Detect which cell encompasses the target text, then output its [x, y] center coordinate. 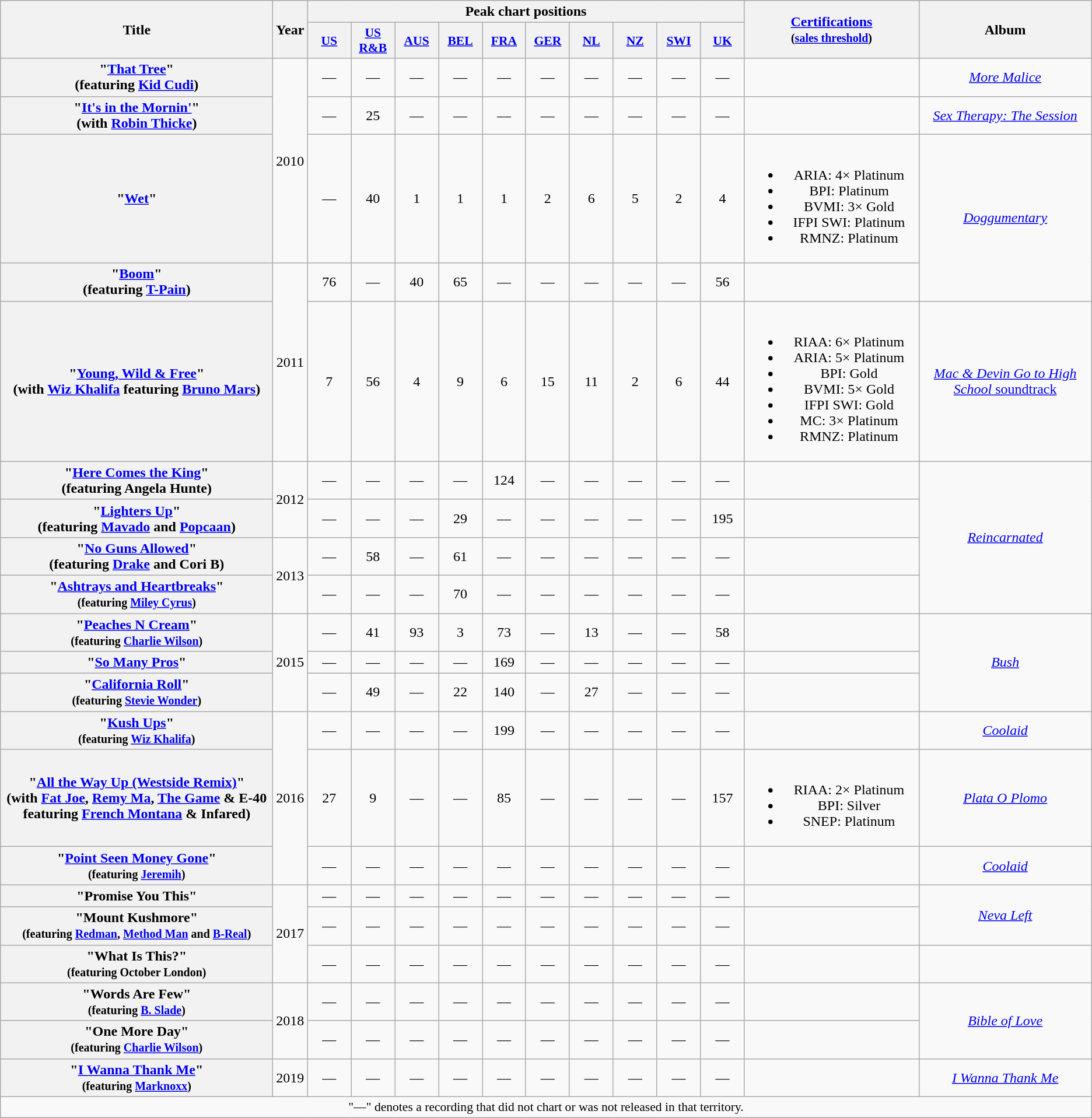
Peak chart positions [526, 12]
ARIA: 4× PlatinumBPI: PlatinumBVMI: 3× GoldIFPI SWI: PlatinumRMNZ: Platinum [832, 198]
195 [722, 518]
3 [461, 632]
"It's in the Mornin'"(with Robin Thicke) [136, 115]
RIAA: 2× PlatinumBPI: SilverSNEP: Platinum [832, 798]
NL [591, 41]
11 [591, 381]
73 [504, 632]
"One More Day"(featuring Charlie Wilson) [136, 1039]
UK [722, 41]
"No Guns Allowed"(featuring Drake and Cori B) [136, 556]
41 [373, 632]
"Young, Wild & Free"(with Wiz Khalifa featuring Bruno Mars) [136, 381]
29 [461, 518]
2010 [290, 161]
Plata O Plomo [1005, 798]
More Malice [1005, 77]
"All the Way Up (Westside Remix)"(with Fat Joe, Remy Ma, The Game & E-40 featuring French Montana & Infared) [136, 798]
I Wanna Thank Me [1005, 1078]
FRA [504, 41]
70 [461, 594]
"What Is This?"(featuring October London) [136, 963]
140 [504, 693]
"So Many Pros" [136, 663]
"Ashtrays and Heartbreaks" (featuring Miley Cyrus) [136, 594]
Sex Therapy: The Session [1005, 115]
"Wet" [136, 198]
Neva Left [1005, 914]
2012 [290, 499]
USR&B [373, 41]
"California Roll"(featuring Stevie Wonder) [136, 693]
Title [136, 29]
SWI [679, 41]
"Kush Ups"(featuring Wiz Khalifa) [136, 730]
"Peaches N Cream" (featuring Charlie Wilson) [136, 632]
22 [461, 693]
AUS [416, 41]
"Boom"(featuring T-Pain) [136, 282]
169 [504, 663]
199 [504, 730]
US [329, 41]
2013 [290, 575]
2015 [290, 663]
44 [722, 381]
76 [329, 282]
93 [416, 632]
NZ [635, 41]
85 [504, 798]
2018 [290, 1021]
7 [329, 381]
157 [722, 798]
61 [461, 556]
Album [1005, 29]
"Here Comes the King"(featuring Angela Hunte) [136, 481]
2011 [290, 362]
2016 [290, 798]
Doggumentary [1005, 218]
"—" denotes a recording that did not chart or was not released in that territory. [546, 1107]
Year [290, 29]
"Promise You This" [136, 896]
2019 [290, 1078]
5 [635, 198]
Mac & Devin Go to High School soundtrack [1005, 381]
RIAA: 6× PlatinumARIA: 5× PlatinumBPI: GoldBVMI: 5× GoldIFPI SWI: GoldMC: 3× PlatinumRMNZ: Platinum [832, 381]
49 [373, 693]
"Point Seen Money Gone"(featuring Jeremih) [136, 865]
GER [547, 41]
"Words Are Few"(featuring B. Slade) [136, 1002]
"Mount Kushmore"(featuring Redman, Method Man and B-Real) [136, 926]
65 [461, 282]
"That Tree"(featuring Kid Cudi) [136, 77]
15 [547, 381]
Bush [1005, 663]
Reincarnated [1005, 537]
BEL [461, 41]
2017 [290, 934]
25 [373, 115]
"Lighters Up"(featuring Mavado and Popcaan) [136, 518]
Bible of Love [1005, 1021]
124 [504, 481]
13 [591, 632]
Certifications(sales threshold) [832, 29]
"I Wanna Thank Me"(featuring Marknoxx) [136, 1078]
